Return the [x, y] coordinate for the center point of the cell that contains the specified text.  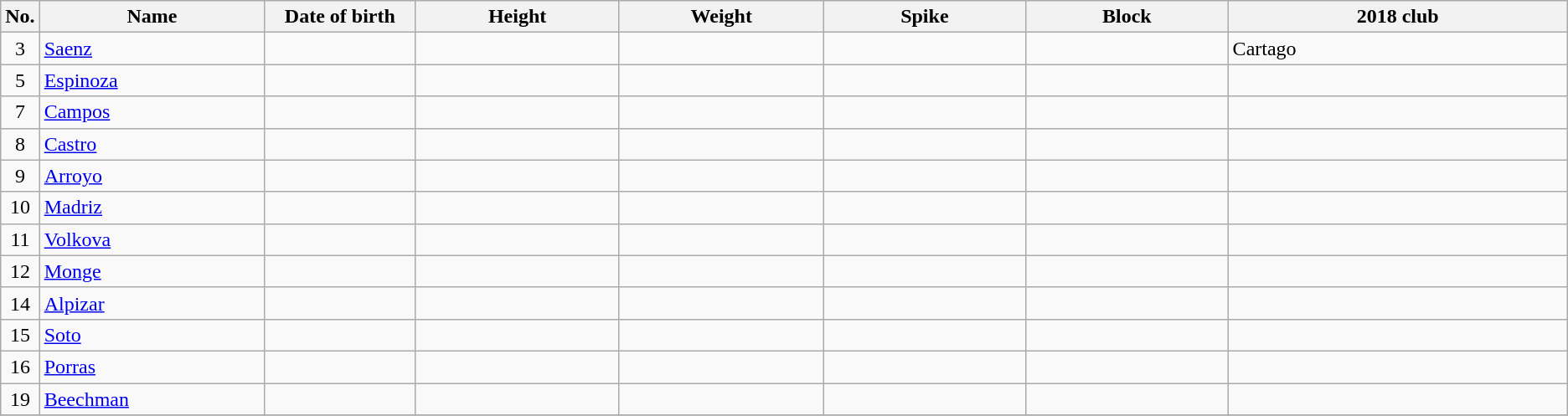
Espinoza [152, 80]
Beechman [152, 399]
7 [20, 112]
10 [20, 208]
Porras [152, 367]
5 [20, 80]
12 [20, 271]
Alpizar [152, 303]
Madriz [152, 208]
14 [20, 303]
Volkova [152, 239]
2018 club [1397, 17]
Block [1127, 17]
8 [20, 144]
3 [20, 49]
9 [20, 176]
Weight [721, 17]
Date of birth [340, 17]
Spike [925, 17]
Cartago [1397, 49]
Saenz [152, 49]
Castro [152, 144]
Campos [152, 112]
Arroyo [152, 176]
Soto [152, 335]
No. [20, 17]
11 [20, 239]
Height [518, 17]
Monge [152, 271]
15 [20, 335]
Name [152, 17]
19 [20, 399]
16 [20, 367]
